Scan for the cell matching the given text and deliver its (x, y) coordinate at center. 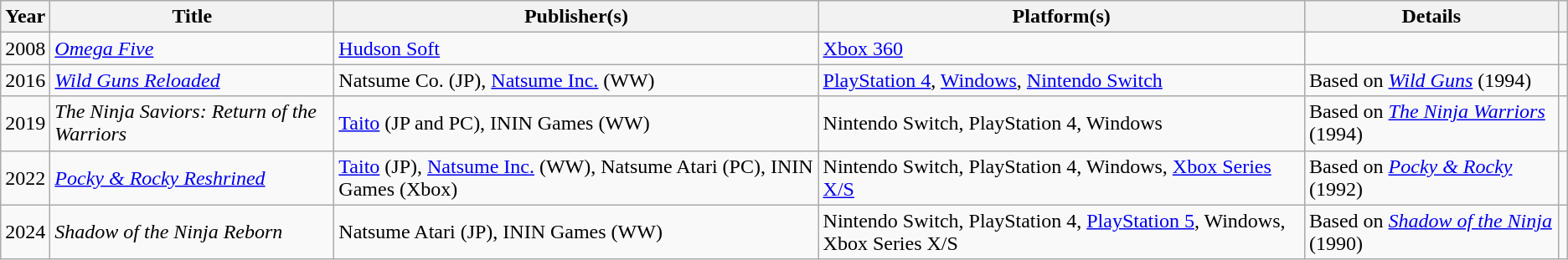
Natsume Atari (JP), ININ Games (WW) (576, 232)
Year (25, 17)
Platform(s) (1061, 17)
Natsume Co. (JP), Natsume Inc. (WW) (576, 80)
Based on The Ninja Warriors (1994) (1431, 124)
PlayStation 4, Windows, Nintendo Switch (1061, 80)
2008 (25, 48)
Title (193, 17)
Shadow of the Ninja Reborn (193, 232)
Xbox 360 (1061, 48)
2016 (25, 80)
2024 (25, 232)
Details (1431, 17)
2019 (25, 124)
Wild Guns Reloaded (193, 80)
Nintendo Switch, PlayStation 4, PlayStation 5, Windows, Xbox Series X/S (1061, 232)
Based on Pocky & Rocky (1992) (1431, 177)
Hudson Soft (576, 48)
Taito (JP), Natsume Inc. (WW), Natsume Atari (PC), ININ Games (Xbox) (576, 177)
Omega Five (193, 48)
Pocky & Rocky Reshrined (193, 177)
2022 (25, 177)
Based on Shadow of the Ninja (1990) (1431, 232)
Publisher(s) (576, 17)
Based on Wild Guns (1994) (1431, 80)
Nintendo Switch, PlayStation 4, Windows, Xbox Series X/S (1061, 177)
The Ninja Saviors: Return of the Warriors (193, 124)
Nintendo Switch, PlayStation 4, Windows (1061, 124)
Taito (JP and PC), ININ Games (WW) (576, 124)
